Output the (X, Y) coordinate of the center of the cell containing the given text.  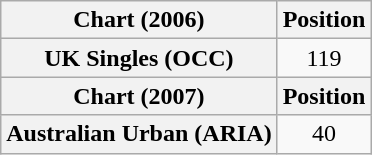
119 (324, 58)
Chart (2007) (139, 96)
40 (324, 134)
Australian Urban (ARIA) (139, 134)
UK Singles (OCC) (139, 58)
Chart (2006) (139, 20)
